Extract the (x, y) coordinate from the center of the cell holding the provided text.  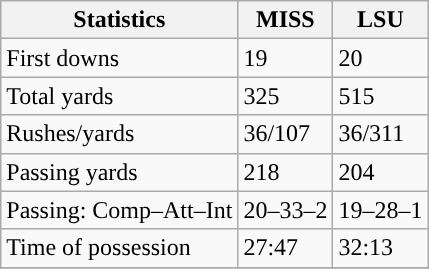
218 (286, 172)
325 (286, 96)
20 (380, 58)
Passing: Comp–Att–Int (120, 210)
36/107 (286, 134)
204 (380, 172)
Rushes/yards (120, 134)
20–33–2 (286, 210)
MISS (286, 20)
Statistics (120, 20)
27:47 (286, 248)
19 (286, 58)
515 (380, 96)
Time of possession (120, 248)
First downs (120, 58)
Passing yards (120, 172)
36/311 (380, 134)
Total yards (120, 96)
32:13 (380, 248)
19–28–1 (380, 210)
LSU (380, 20)
